Detect which cell encompasses the target text, then output its [X, Y] center coordinate. 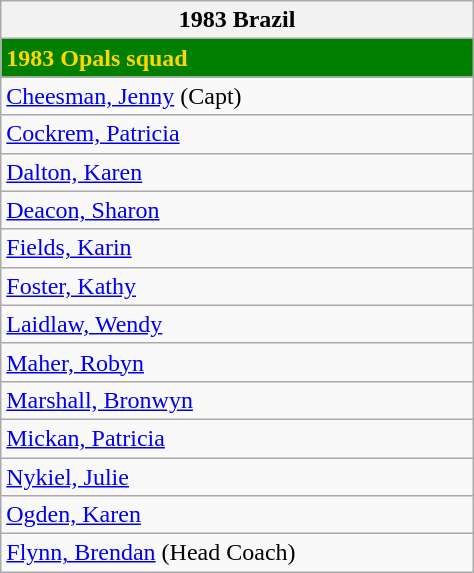
Mickan, Patricia [237, 438]
Fields, Karin [237, 248]
Dalton, Karen [237, 172]
Foster, Kathy [237, 286]
Flynn, Brendan (Head Coach) [237, 553]
Marshall, Bronwyn [237, 400]
1983 Brazil [237, 20]
Nykiel, Julie [237, 477]
Ogden, Karen [237, 515]
Deacon, Sharon [237, 210]
Maher, Robyn [237, 362]
Cheesman, Jenny (Capt) [237, 96]
Laidlaw, Wendy [237, 324]
1983 Opals squad [237, 58]
Cockrem, Patricia [237, 134]
